Search for the cell housing the specified text and yield its [X, Y] center coordinate. 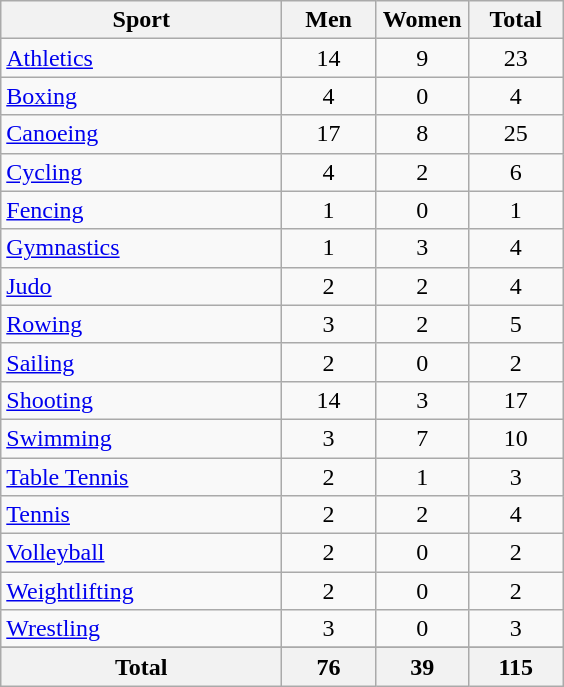
5 [516, 324]
Tennis [142, 515]
10 [516, 438]
Sailing [142, 362]
Sport [142, 20]
Judo [142, 286]
7 [422, 438]
8 [422, 134]
Fencing [142, 210]
39 [422, 667]
Canoeing [142, 134]
Weightlifting [142, 591]
76 [329, 667]
6 [516, 172]
Swimming [142, 438]
25 [516, 134]
Gymnastics [142, 248]
9 [422, 58]
Women [422, 20]
Table Tennis [142, 477]
115 [516, 667]
Shooting [142, 400]
Rowing [142, 324]
23 [516, 58]
Boxing [142, 96]
Athletics [142, 58]
Volleyball [142, 553]
Wrestling [142, 629]
Men [329, 20]
Cycling [142, 172]
